Extract the (x, y) coordinate from the center of the cell holding the provided text.  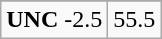
55.5 (134, 20)
UNC -2.5 (54, 20)
